Pinpoint the cell where the given text exists, returning its (x, y) midpoint coordinate. 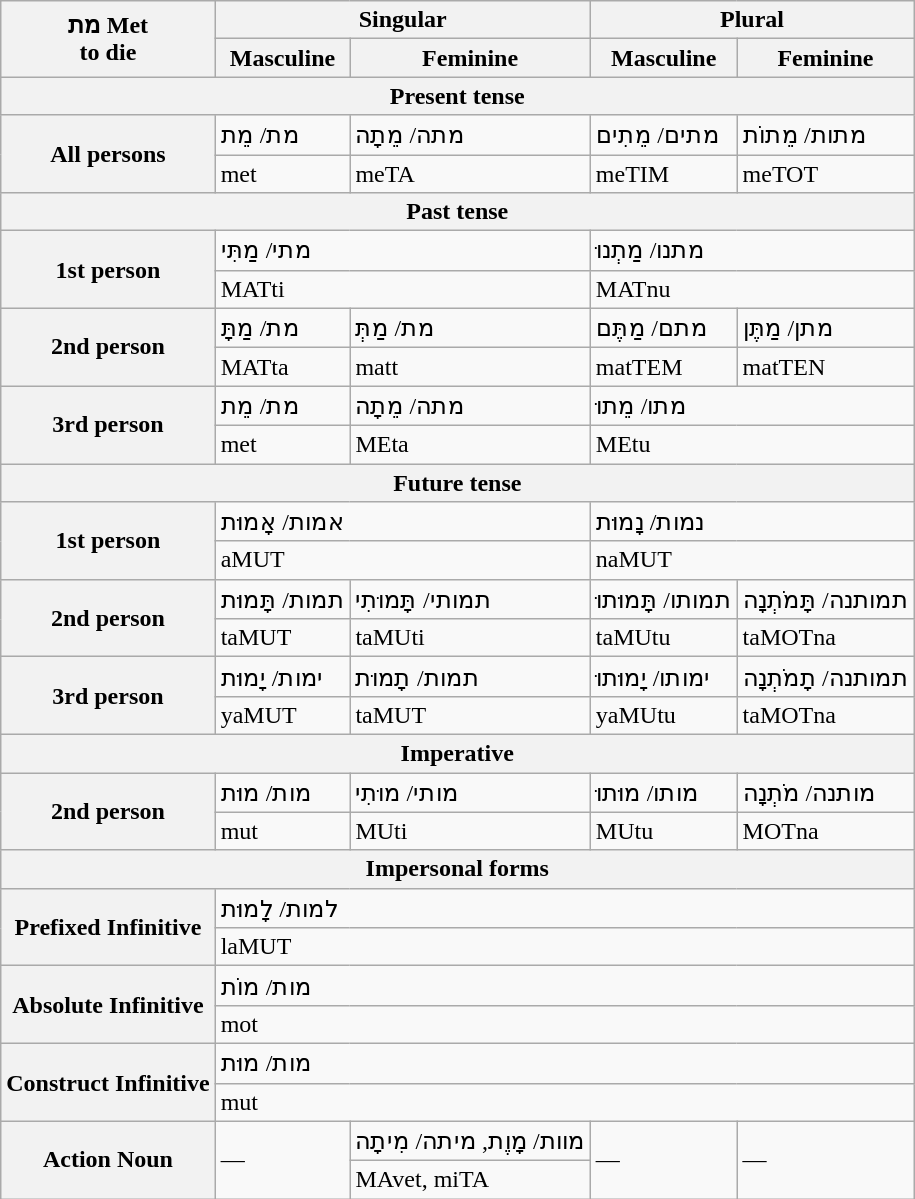
Future tense (458, 483)
matTEM (664, 367)
ימותו/ יָמוּתוּ (664, 677)
מת/ מַתָּ (282, 328)
MEtu (752, 444)
מתו/ מֵתוּ (752, 406)
meTA (470, 173)
מות/ מוֹת (564, 986)
MUti (470, 831)
מת Metto die (108, 39)
מתי/ מַתִּי (402, 251)
matt (470, 367)
מתנו/ מַתְנוּ (752, 251)
תמותנה/ תָּמֹתְנָה (826, 599)
מתם/ מַתֶּם (664, 328)
מתן/ מַתֶּן (826, 328)
Construct Infinitive (108, 1082)
MUtu (664, 831)
מתות/ מֵתוֹת (826, 135)
MATta (282, 367)
Present tense (458, 96)
MOTna (826, 831)
MATnu (752, 289)
yaMUT (282, 715)
מותי/ מוּתִי (470, 792)
meTOT (826, 173)
Absolute Infinitive (108, 1005)
taMUtu (664, 638)
Plural (752, 20)
תמותי/ תָּמוּתִי (470, 599)
נמות/ נָמוּת (752, 522)
mot (564, 1024)
laMUT (564, 947)
תמותו/ תָּמוּתוּ (664, 599)
yaMUtu (664, 715)
matTEN (826, 367)
Action Noun (108, 1160)
מותו/ מוּתוּ (664, 792)
תמות/ תָמוּת (470, 677)
מת/ מַתְּ (470, 328)
למות/ לָמוּת (564, 908)
אמות/ אָמוּת (402, 522)
MAvet, miTA (470, 1180)
aMUT (402, 560)
מותנה/ מֹתְנָה (826, 792)
תמות/ תָּמוּת (282, 599)
Prefixed Infinitive (108, 927)
MEta (470, 444)
תמותנה/ תָמֹתְנָה (826, 677)
meTIM (664, 173)
מוות/ מָוֶת, מיתה/ מִיתָה (470, 1141)
מתים/ מֵתִים (664, 135)
MATti (402, 289)
naMUT (752, 560)
Imperative (458, 753)
ימות/ יָמוּת (282, 677)
Singular (402, 20)
All persons (108, 154)
Impersonal forms (458, 869)
Past tense (458, 212)
taMUti (470, 638)
